From the cell containing the given text, extract its center point as [x, y] coordinate. 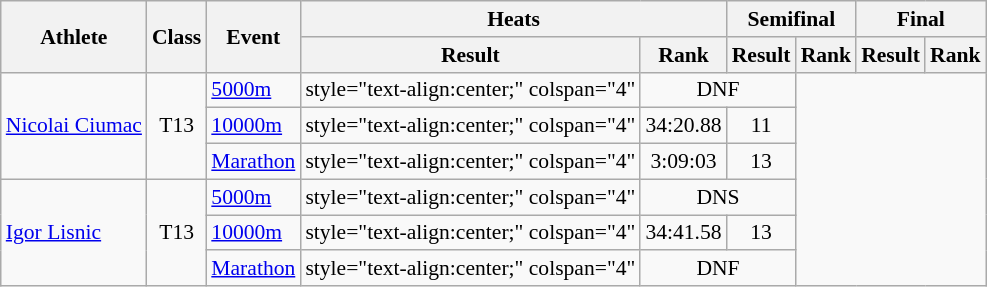
DNS [718, 197]
Event [253, 36]
34:41.58 [683, 233]
Semifinal [792, 19]
Heats [513, 19]
11 [762, 126]
Nicolai Ciumac [74, 126]
Final [920, 19]
Igor Lisnic [74, 232]
Athlete [74, 36]
3:09:03 [683, 162]
Class [176, 36]
34:20.88 [683, 126]
